Return the (x, y) coordinate for the center point of the cell that contains the specified text.  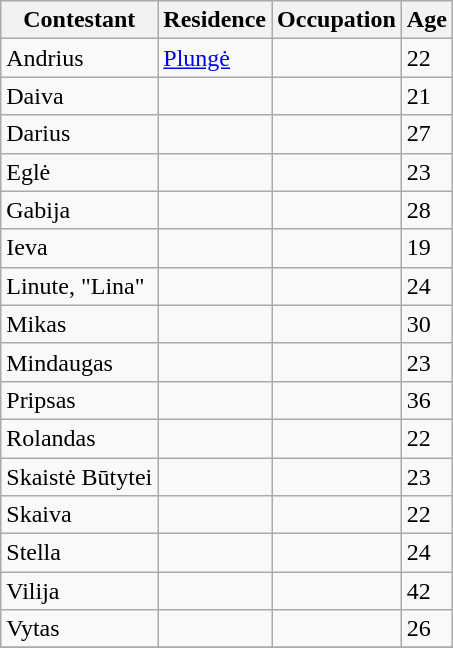
Residence (215, 20)
Mikas (80, 324)
27 (426, 134)
26 (426, 629)
28 (426, 210)
36 (426, 400)
Pripsas (80, 400)
Skaistė Būtytei (80, 477)
30 (426, 324)
Gabija (80, 210)
Ieva (80, 248)
Plungė (215, 58)
Eglė (80, 172)
Age (426, 20)
21 (426, 96)
Darius (80, 134)
42 (426, 591)
Skaiva (80, 515)
Contestant (80, 20)
Stella (80, 553)
19 (426, 248)
Andrius (80, 58)
Vilija (80, 591)
Linute, "Lina" (80, 286)
Vytas (80, 629)
Mindaugas (80, 362)
Daiva (80, 96)
Occupation (337, 20)
Rolandas (80, 438)
